Pinpoint the cell where the given text exists, returning its [x, y] midpoint coordinate. 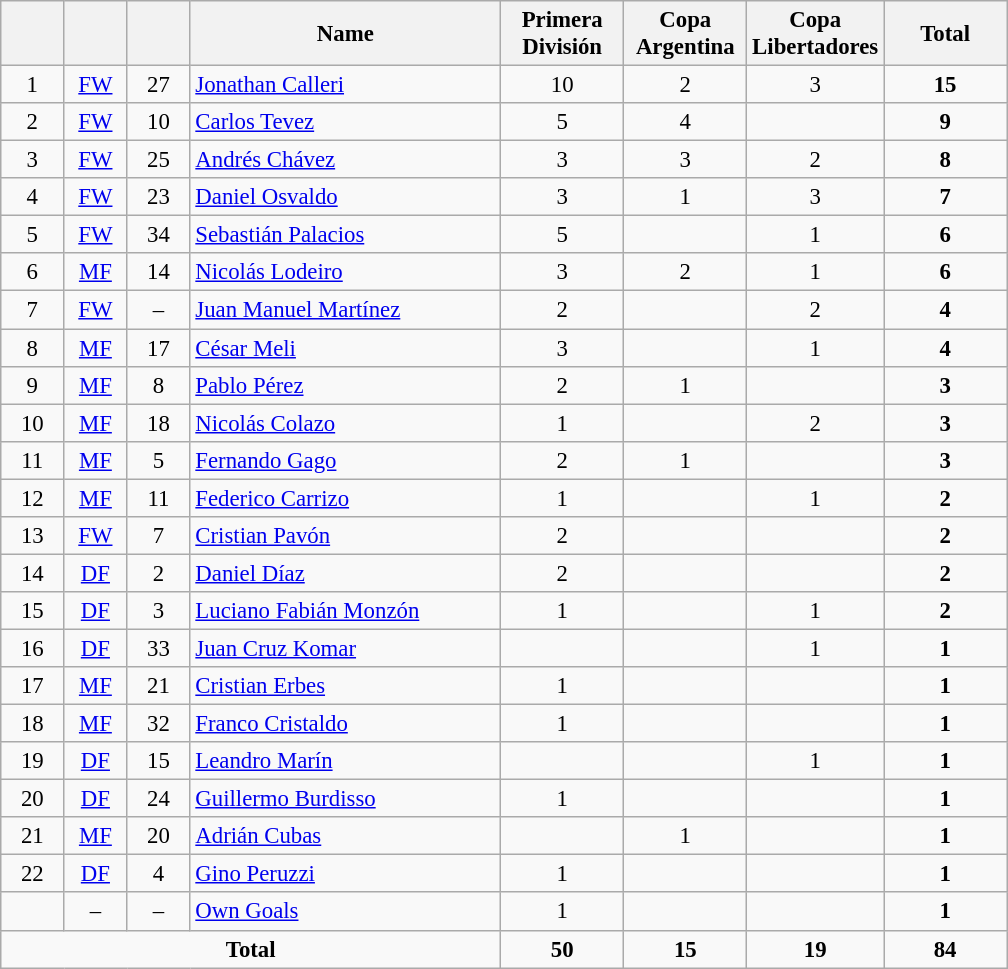
22 [32, 874]
32 [158, 724]
Name [346, 34]
Copa Argentina [686, 34]
33 [158, 648]
Juan Cruz Komar [346, 648]
12 [32, 498]
Own Goals [346, 912]
24 [158, 799]
34 [158, 235]
16 [32, 648]
Cristian Erbes [346, 686]
Andrés Chávez [346, 160]
Cristian Pavón [346, 536]
Franco Cristaldo [346, 724]
César Meli [346, 348]
Fernando Gago [346, 460]
25 [158, 160]
Luciano Fabián Monzón [346, 611]
84 [946, 949]
Leandro Marín [346, 761]
Sebastián Palacios [346, 235]
13 [32, 536]
Guillermo Burdisso [346, 799]
Jonathan Calleri [346, 85]
23 [158, 197]
Daniel Osvaldo [346, 197]
Adrián Cubas [346, 836]
Nicolás Colazo [346, 423]
Daniel Díaz [346, 573]
Pablo Pérez [346, 385]
Federico Carrizo [346, 498]
Carlos Tevez [346, 122]
Primera División [562, 34]
Nicolás Lodeiro [346, 273]
Copa Libertadores [816, 34]
27 [158, 85]
Gino Peruzzi [346, 874]
Juan Manuel Martínez [346, 310]
50 [562, 949]
